From the cell containing the given text, extract its center point as (x, y) coordinate. 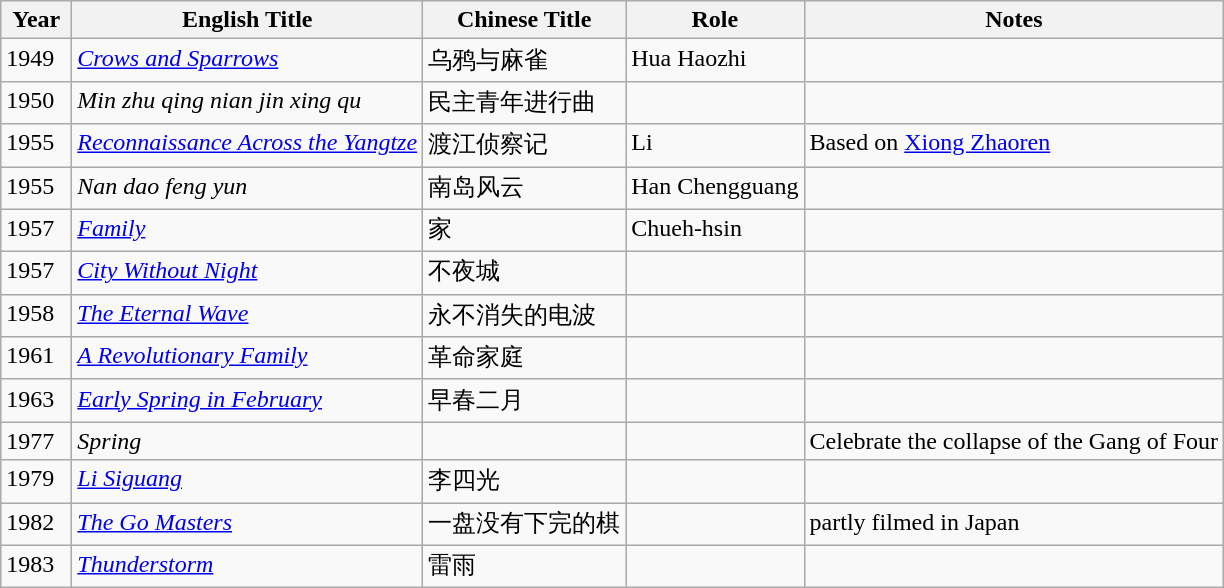
Year (36, 20)
1949 (36, 60)
Nan dao feng yun (248, 188)
The Go Masters (248, 524)
Li Siguang (248, 482)
Chueh-hsin (715, 230)
English Title (248, 20)
Han Chengguang (715, 188)
1977 (36, 441)
Thunderstorm (248, 566)
1961 (36, 358)
Li (715, 146)
City Without Night (248, 274)
渡江侦察记 (524, 146)
1963 (36, 400)
南岛风云 (524, 188)
一盘没有下完的棋 (524, 524)
Celebrate the collapse of the Gang of Four (1014, 441)
Role (715, 20)
李四光 (524, 482)
Based on Xiong Zhaoren (1014, 146)
永不消失的电波 (524, 316)
Crows and Sparrows (248, 60)
民主青年进行曲 (524, 102)
1982 (36, 524)
Reconnaissance Across the Yangtze (248, 146)
革命家庭 (524, 358)
家 (524, 230)
A Revolutionary Family (248, 358)
乌鸦与麻雀 (524, 60)
1958 (36, 316)
Hua Haozhi (715, 60)
不夜城 (524, 274)
雷雨 (524, 566)
Min zhu qing nian jin xing qu (248, 102)
1983 (36, 566)
1950 (36, 102)
早春二月 (524, 400)
Early Spring in February (248, 400)
1979 (36, 482)
Spring (248, 441)
Family (248, 230)
partly filmed in Japan (1014, 524)
Notes (1014, 20)
The Eternal Wave (248, 316)
Chinese Title (524, 20)
